Provide the (x, y) coordinate of the cell's center where the given text is located.  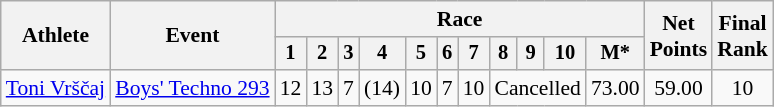
8 (502, 54)
12 (291, 88)
Athlete (56, 36)
Event (192, 36)
9 (530, 54)
Race (460, 19)
1 (291, 54)
13 (322, 88)
M* (616, 54)
73.00 (616, 88)
(14) (382, 88)
2 (322, 54)
Cancelled (537, 88)
Boys' Techno 293 (192, 88)
Toni Vrščaj (56, 88)
6 (448, 54)
5 (421, 54)
4 (382, 54)
3 (348, 54)
NetPoints (679, 36)
59.00 (679, 88)
Final Rank (742, 36)
